Detect which cell encompasses the target text, then output its (x, y) center coordinate. 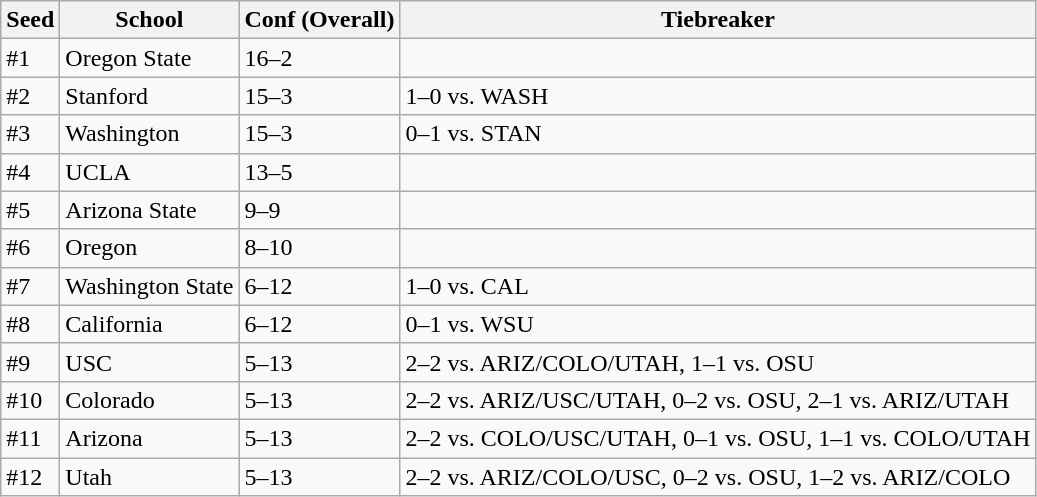
#3 (30, 134)
#2 (30, 96)
1–0 vs. CAL (718, 286)
Utah (150, 477)
2–2 vs. COLO/USC/UTAH, 0–1 vs. OSU, 1–1 vs. COLO/UTAH (718, 438)
Washington (150, 134)
Colorado (150, 400)
Stanford (150, 96)
#7 (30, 286)
Arizona State (150, 210)
#1 (30, 58)
UCLA (150, 172)
#12 (30, 477)
#5 (30, 210)
9–9 (320, 210)
Washington State (150, 286)
13–5 (320, 172)
Oregon (150, 248)
Seed (30, 20)
Tiebreaker (718, 20)
1–0 vs. WASH (718, 96)
0–1 vs. WSU (718, 324)
2–2 vs. ARIZ/COLO/UTAH, 1–1 vs. OSU (718, 362)
USC (150, 362)
#11 (30, 438)
California (150, 324)
#6 (30, 248)
Oregon State (150, 58)
8–10 (320, 248)
#8 (30, 324)
16–2 (320, 58)
#9 (30, 362)
0–1 vs. STAN (718, 134)
#10 (30, 400)
2–2 vs. ARIZ/COLO/USC, 0–2 vs. OSU, 1–2 vs. ARIZ/COLO (718, 477)
#4 (30, 172)
2–2 vs. ARIZ/USC/UTAH, 0–2 vs. OSU, 2–1 vs. ARIZ/UTAH (718, 400)
Conf (Overall) (320, 20)
School (150, 20)
Arizona (150, 438)
